Locate the cell with the specified text and output its (x, y) center coordinate. 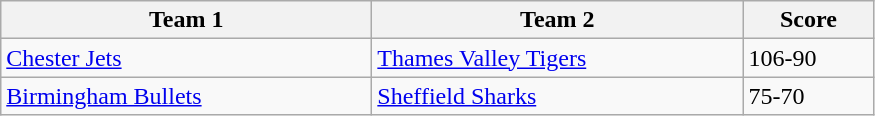
Chester Jets (186, 58)
Birmingham Bullets (186, 96)
Team 2 (558, 20)
Sheffield Sharks (558, 96)
Score (808, 20)
75-70 (808, 96)
Thames Valley Tigers (558, 58)
Team 1 (186, 20)
106-90 (808, 58)
